Locate the cell with the specified text and output its [x, y] center coordinate. 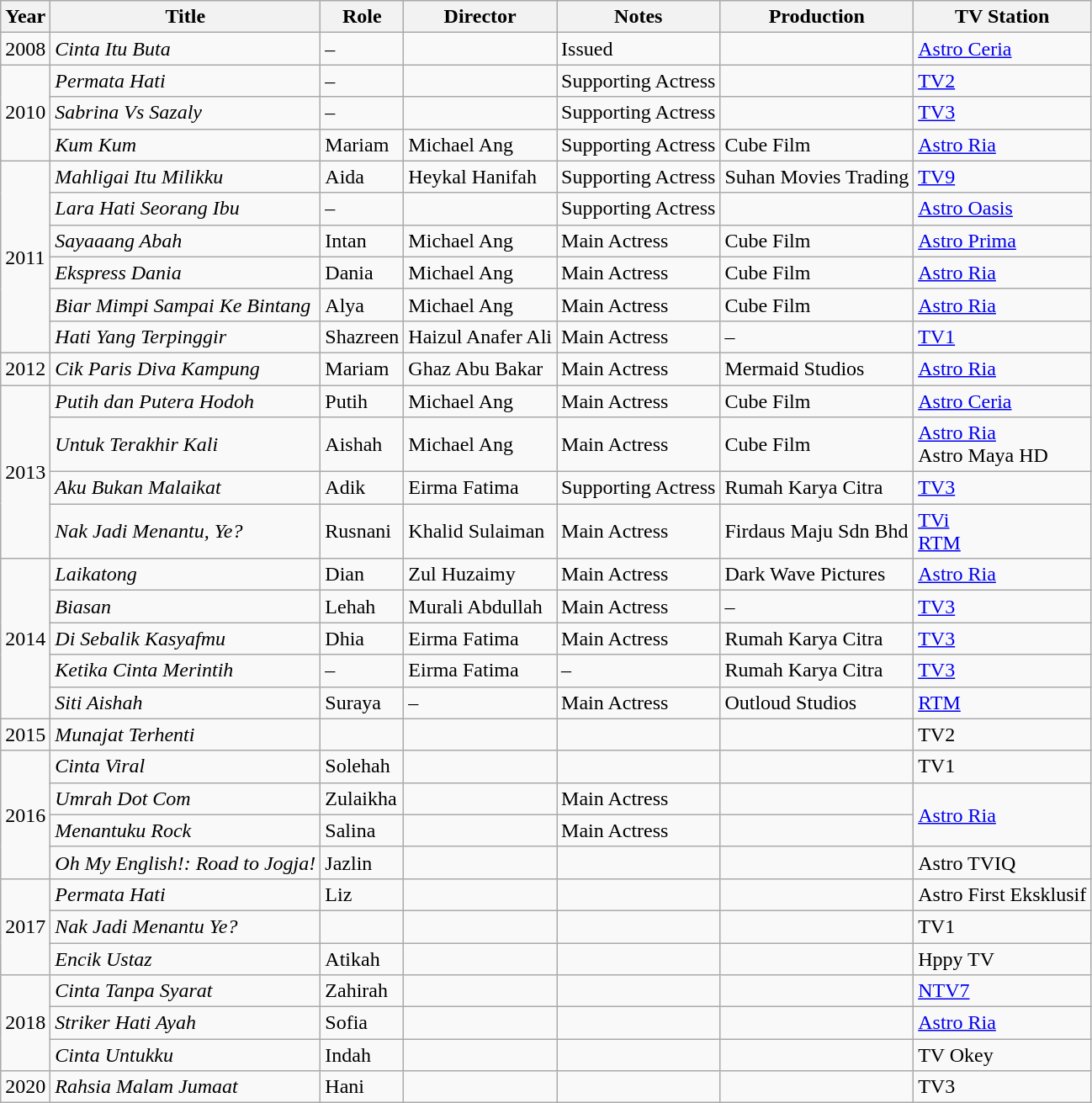
Salina [362, 830]
Astro RiaAstro Maya HD [1003, 444]
Ketika Cinta Merintih [185, 671]
Hani [362, 1087]
Sayaaang Abah [185, 241]
2008 [25, 49]
TV9 [1003, 177]
Sabrina Vs Sazaly [185, 113]
Title [185, 17]
Suraya [362, 703]
2015 [25, 734]
Jazlin [362, 862]
Solehah [362, 766]
Murali Abdullah [480, 607]
Biar Mimpi Sampai Ke Bintang [185, 305]
Putih dan Putera Hodoh [185, 401]
Adik [362, 488]
Indah [362, 1055]
Zulaikha [362, 798]
Astro Prima [1003, 241]
Putih [362, 401]
Astro TVIQ [1003, 862]
Outloud Studios [817, 703]
Suhan Movies Trading [817, 177]
NTV7 [1003, 991]
Production [817, 17]
Rusnani [362, 532]
2012 [25, 369]
2020 [25, 1087]
Liz [362, 894]
Lara Hati Seorang Ibu [185, 209]
Munajat Terhenti [185, 734]
Khalid Sulaiman [480, 532]
2014 [25, 639]
RTM [1003, 703]
Aku Bukan Malaikat [185, 488]
Notes [639, 17]
Siti Aishah [185, 703]
Striker Hati Ayah [185, 1023]
Cinta Itu Buta [185, 49]
Nak Jadi Menantu Ye? [185, 926]
Shazreen [362, 337]
Cik Paris Diva Kampung [185, 369]
Encik Ustaz [185, 958]
Firdaus Maju Sdn Bhd [817, 532]
Atikah [362, 958]
Year [25, 17]
Cinta Untukku [185, 1055]
Alya [362, 305]
Oh My English!: Road to Jogja! [185, 862]
Issued [639, 49]
Hati Yang Terpinggir [185, 337]
Mahligai Itu Milikku [185, 177]
2017 [25, 926]
Laikatong [185, 575]
Dark Wave Pictures [817, 575]
Aida [362, 177]
2013 [25, 472]
Aishah [362, 444]
Lehah [362, 607]
Haizul Anafer Ali [480, 337]
2011 [25, 257]
TV Okey [1003, 1055]
Astro First Eksklusif [1003, 894]
Role [362, 17]
Ghaz Abu Bakar [480, 369]
Dhia [362, 639]
Mermaid Studios [817, 369]
2018 [25, 1023]
TVi RTM [1003, 532]
Hppy TV [1003, 958]
2016 [25, 814]
2010 [25, 113]
Ekspress Dania [185, 273]
Astro Oasis [1003, 209]
Biasan [185, 607]
TV Station [1003, 17]
Umrah Dot Com [185, 798]
Cinta Viral [185, 766]
Rahsia Malam Jumaat [185, 1087]
Dian [362, 575]
Heykal Hanifah [480, 177]
Untuk Terakhir Kali [185, 444]
Director [480, 17]
Dania [362, 273]
Intan [362, 241]
Kum Kum [185, 145]
Sofia [362, 1023]
Di Sebalik Kasyafmu [185, 639]
Cinta Tanpa Syarat [185, 991]
Zul Huzaimy [480, 575]
Nak Jadi Menantu, Ye? [185, 532]
Menantuku Rock [185, 830]
Zahirah [362, 991]
